Pinpoint the cell where the given text exists, returning its (x, y) midpoint coordinate. 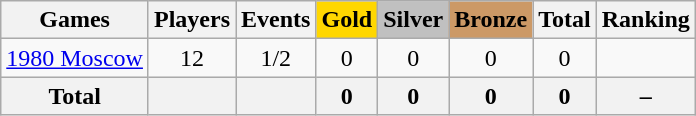
Ranking (646, 20)
Bronze (491, 20)
Games (75, 20)
Gold (347, 20)
1/2 (276, 58)
Players (192, 20)
– (646, 96)
Silver (414, 20)
Events (276, 20)
1980 Moscow (75, 58)
12 (192, 58)
